For the text-containing cell, return its midpoint in (x, y) coordinate format. 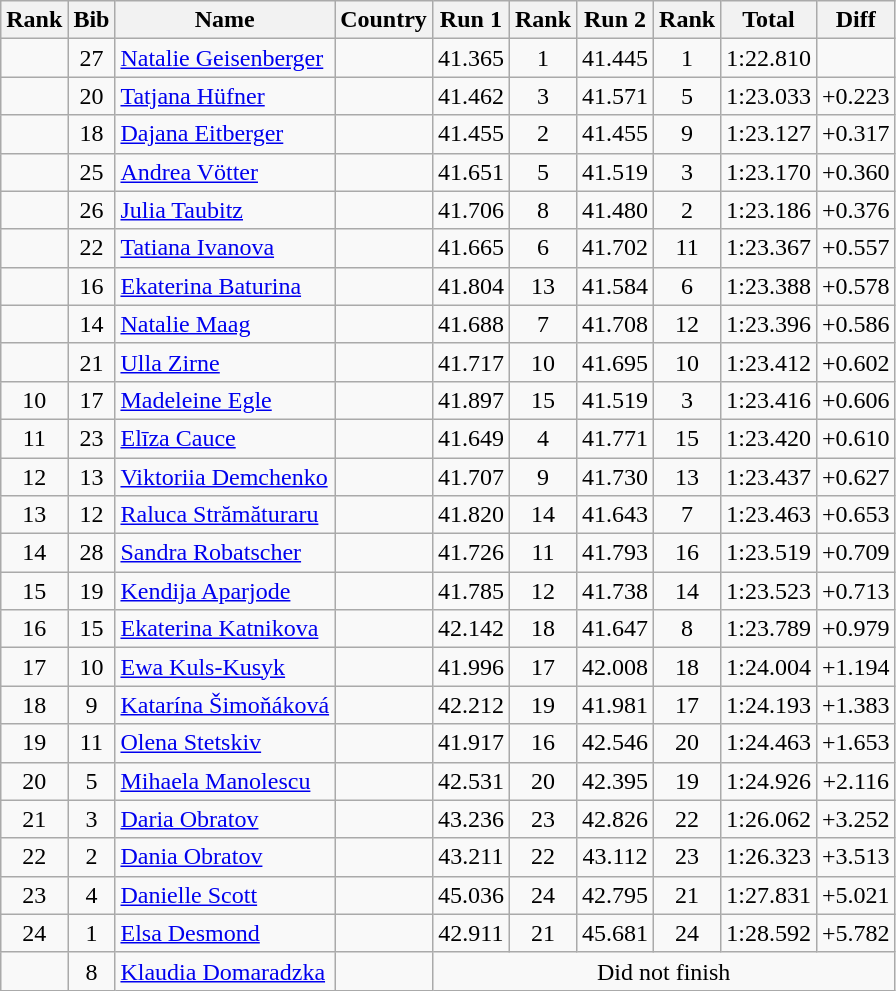
45.036 (470, 895)
1:26.323 (769, 857)
26 (92, 210)
1:23.420 (769, 438)
Danielle Scott (225, 895)
Diff (856, 20)
1:23.033 (769, 96)
42.395 (616, 781)
+0.709 (856, 553)
1:23.523 (769, 591)
28 (92, 553)
41.717 (470, 362)
1:23.367 (769, 248)
Run 1 (470, 20)
+0.557 (856, 248)
Ulla Zirne (225, 362)
41.771 (616, 438)
43.112 (616, 857)
1:23.170 (769, 172)
Tatiana Ivanova (225, 248)
41.480 (616, 210)
Daria Obratov (225, 819)
25 (92, 172)
41.708 (616, 324)
+0.223 (856, 96)
1:23.463 (769, 515)
+5.021 (856, 895)
1:23.789 (769, 629)
+3.513 (856, 857)
41.707 (470, 477)
+0.606 (856, 400)
Natalie Geisenberger (225, 58)
1:24.926 (769, 781)
+0.602 (856, 362)
41.649 (470, 438)
41.647 (616, 629)
1:23.127 (769, 134)
41.462 (470, 96)
41.365 (470, 58)
Tatjana Hüfner (225, 96)
1:24.004 (769, 667)
1:23.519 (769, 553)
41.730 (616, 477)
42.795 (616, 895)
1:23.388 (769, 286)
41.706 (470, 210)
+0.713 (856, 591)
+0.376 (856, 210)
+3.252 (856, 819)
41.897 (470, 400)
Run 2 (616, 20)
42.212 (470, 705)
41.793 (616, 553)
41.785 (470, 591)
Julia Taubitz (225, 210)
+2.116 (856, 781)
1:23.437 (769, 477)
41.820 (470, 515)
Sandra Robatscher (225, 553)
41.981 (616, 705)
Olena Stetskiv (225, 743)
41.665 (470, 248)
1:23.412 (769, 362)
Total (769, 20)
1:26.062 (769, 819)
1:27.831 (769, 895)
Katarína Šimoňáková (225, 705)
Ewa Kuls-Kusyk (225, 667)
+1.194 (856, 667)
Did not finish (664, 971)
Elīza Cauce (225, 438)
Ekaterina Katnikova (225, 629)
Viktoriia Demchenko (225, 477)
1:23.416 (769, 400)
+0.979 (856, 629)
41.688 (470, 324)
45.681 (616, 933)
43.236 (470, 819)
42.546 (616, 743)
1:22.810 (769, 58)
41.571 (616, 96)
Name (225, 20)
1:24.463 (769, 743)
Natalie Maag (225, 324)
41.643 (616, 515)
41.702 (616, 248)
Andrea Vötter (225, 172)
Ekaterina Baturina (225, 286)
41.996 (470, 667)
+5.782 (856, 933)
Madeleine Egle (225, 400)
Country (384, 20)
41.726 (470, 553)
42.008 (616, 667)
27 (92, 58)
+0.653 (856, 515)
41.651 (470, 172)
41.738 (616, 591)
41.695 (616, 362)
1:28.592 (769, 933)
42.531 (470, 781)
42.911 (470, 933)
1:23.396 (769, 324)
Dania Obratov (225, 857)
Elsa Desmond (225, 933)
43.211 (470, 857)
Dajana Eitberger (225, 134)
+0.627 (856, 477)
1:23.186 (769, 210)
+0.317 (856, 134)
41.804 (470, 286)
Kendija Aparjode (225, 591)
Raluca Strămăturaru (225, 515)
1:24.193 (769, 705)
+0.586 (856, 324)
+0.610 (856, 438)
+0.360 (856, 172)
+1.383 (856, 705)
Mihaela Manolescu (225, 781)
41.584 (616, 286)
41.917 (470, 743)
41.445 (616, 58)
+0.578 (856, 286)
+1.653 (856, 743)
42.826 (616, 819)
Bib (92, 20)
Klaudia Domaradzka (225, 971)
42.142 (470, 629)
